Determine the [x, y] coordinate at the center of the cell enclosing the given text.  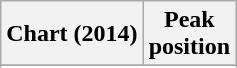
Chart (2014) [72, 34]
Peakposition [189, 34]
